Find where the given text appears and provide that cell's center as [X, Y] coordinate. 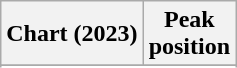
Chart (2023) [72, 34]
Peakposition [189, 34]
